Determine the (x, y) coordinate at the center of the cell enclosing the given text.  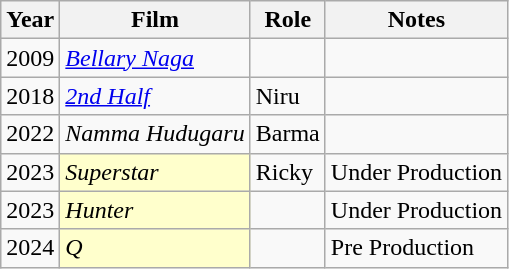
Q (155, 248)
Year (30, 20)
Namma Hudugaru (155, 134)
2018 (30, 96)
Niru (288, 96)
Hunter (155, 210)
2024 (30, 248)
Ricky (288, 172)
2009 (30, 58)
2022 (30, 134)
Superstar (155, 172)
Role (288, 20)
2nd Half (155, 96)
Barma (288, 134)
Film (155, 20)
Bellary Naga (155, 58)
Pre Production (416, 248)
Notes (416, 20)
